Detect which cell encompasses the target text, then output its [X, Y] center coordinate. 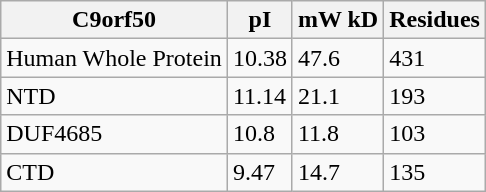
431 [435, 58]
DUF4685 [114, 134]
135 [435, 172]
10.8 [260, 134]
Human Whole Protein [114, 58]
pI [260, 20]
mW kD [338, 20]
103 [435, 134]
193 [435, 96]
Residues [435, 20]
11.14 [260, 96]
NTD [114, 96]
11.8 [338, 134]
47.6 [338, 58]
21.1 [338, 96]
14.7 [338, 172]
CTD [114, 172]
9.47 [260, 172]
C9orf50 [114, 20]
10.38 [260, 58]
